Detect which cell encompasses the target text, then output its (X, Y) center coordinate. 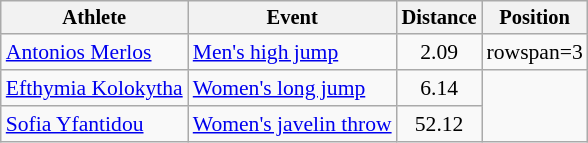
Women's long jump (292, 88)
Antonios Merlos (94, 53)
Efthymia Kolokytha (94, 88)
6.14 (440, 88)
Athlete (94, 18)
Event (292, 18)
Sofia Yfantidou (94, 124)
rowspan=3 (535, 53)
Position (535, 18)
Men's high jump (292, 53)
Distance (440, 18)
Women's javelin throw (292, 124)
52.12 (440, 124)
2.09 (440, 53)
